Determine the (x, y) coordinate at the center of the cell enclosing the given text.  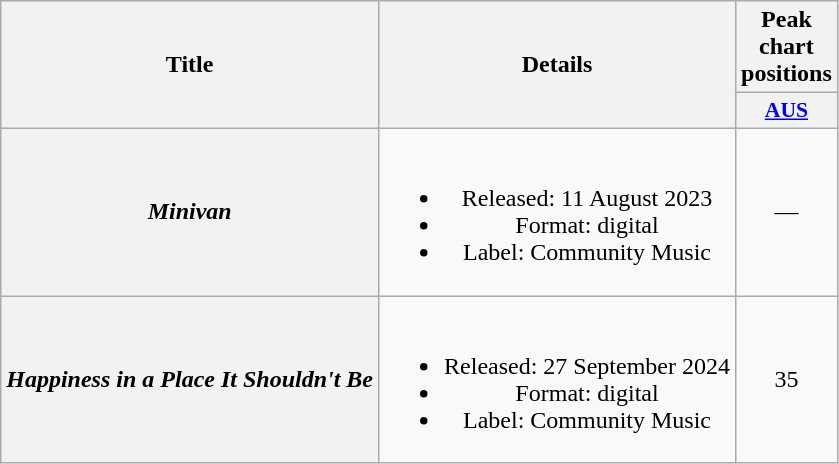
Released: 27 September 2024Format: digitalLabel: Community Music (558, 380)
AUS (787, 111)
— (787, 212)
Released: 11 August 2023Format: digitalLabel: Community Music (558, 212)
35 (787, 380)
Minivan (190, 212)
Peak chart positions (787, 47)
Happiness in a Place It Shouldn't Be (190, 380)
Details (558, 65)
Title (190, 65)
